Scan for the cell matching the given text and deliver its (x, y) coordinate at center. 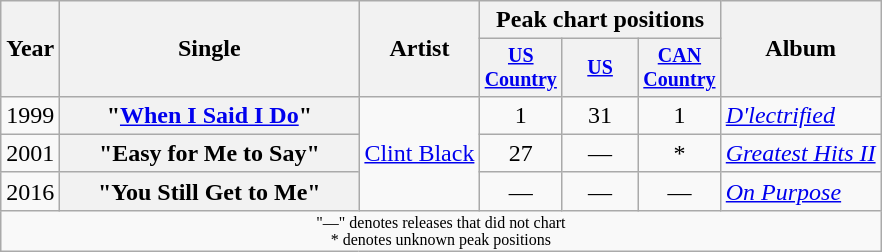
"When I Said I Do" (210, 115)
27 (521, 153)
US (600, 68)
US Country (521, 68)
D'lectrified (800, 115)
* (680, 153)
Peak chart positions (600, 20)
Year (30, 49)
2001 (30, 153)
1999 (30, 115)
Artist (420, 49)
"Easy for Me to Say" (210, 153)
Album (800, 49)
Single (210, 49)
Greatest Hits II (800, 153)
"You Still Get to Me" (210, 191)
2016 (30, 191)
"—" denotes releases that did not chart* denotes unknown peak positions (441, 230)
31 (600, 115)
Clint Black (420, 153)
On Purpose (800, 191)
CAN Country (680, 68)
